Return [x, y] of the center of cell containing provided text 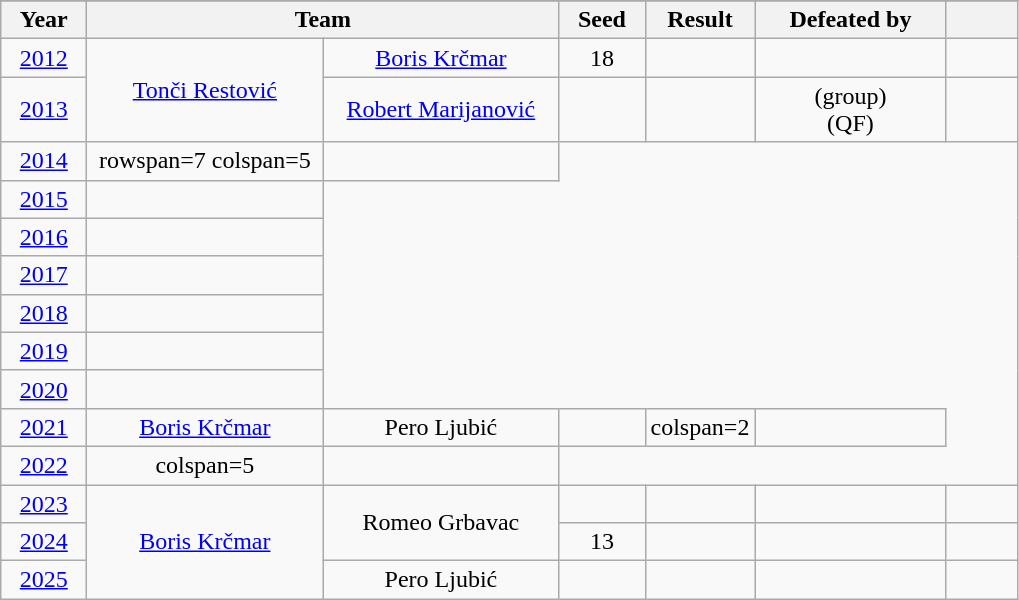
Romeo Grbavac [441, 522]
18 [602, 58]
2019 [44, 351]
colspan=2 [700, 427]
2025 [44, 580]
2012 [44, 58]
Tonči Restović [205, 90]
2023 [44, 503]
2018 [44, 313]
2022 [44, 465]
Year [44, 20]
2014 [44, 161]
Defeated by [850, 20]
2021 [44, 427]
2024 [44, 542]
2016 [44, 237]
2015 [44, 199]
13 [602, 542]
2017 [44, 275]
Result [700, 20]
rowspan=7 colspan=5 [205, 161]
Team [323, 20]
2013 [44, 110]
2020 [44, 389]
(group) (QF) [850, 110]
colspan=5 [205, 465]
Seed [602, 20]
Robert Marijanović [441, 110]
